Detect which cell encompasses the target text, then output its (x, y) center coordinate. 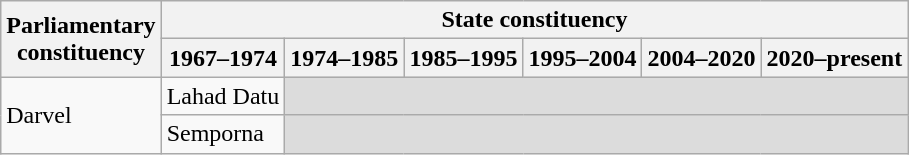
1995–2004 (582, 58)
Lahad Datu (223, 96)
1974–1985 (344, 58)
1985–1995 (464, 58)
Semporna (223, 134)
2004–2020 (702, 58)
Parliamentaryconstituency (81, 39)
2020–present (834, 58)
State constituency (534, 20)
1967–1974 (223, 58)
Darvel (81, 115)
